For the text-containing cell, return its midpoint in [X, Y] coordinate format. 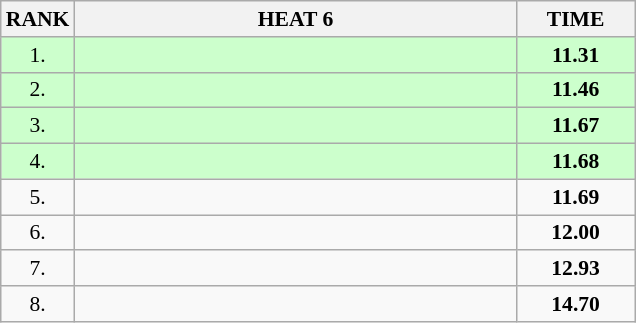
11.67 [576, 126]
5. [38, 197]
1. [38, 55]
11.69 [576, 197]
2. [38, 90]
TIME [576, 19]
7. [38, 269]
RANK [38, 19]
11.46 [576, 90]
14.70 [576, 304]
3. [38, 126]
4. [38, 162]
11.68 [576, 162]
6. [38, 233]
8. [38, 304]
12.00 [576, 233]
HEAT 6 [295, 19]
12.93 [576, 269]
11.31 [576, 55]
